Capture the cell that displays the provided text and extract its (x, y) central coordinate. 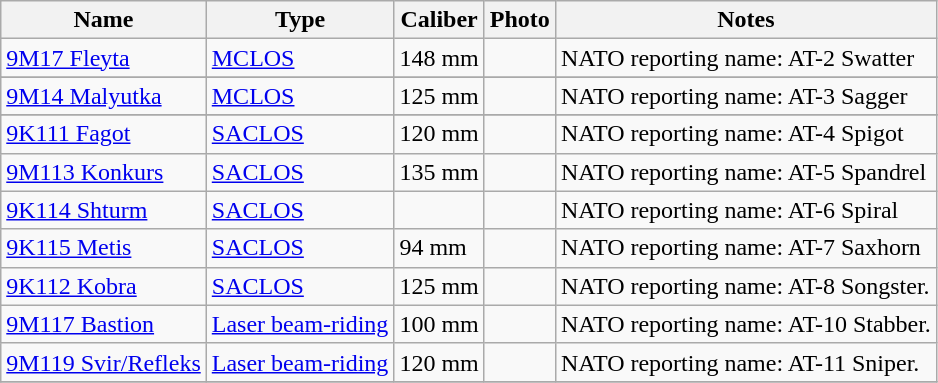
9K112 Kobra (104, 286)
NATO reporting name: AT-4 Spigot (746, 134)
NATO reporting name: AT-11 Sniper. (746, 362)
9K114 Shturm (104, 210)
148 mm (439, 58)
100 mm (439, 324)
Caliber (439, 20)
NATO reporting name: AT-8 Songster. (746, 286)
NATO reporting name: AT-5 Spandrel (746, 172)
Type (300, 20)
9M14 Malyutka (104, 96)
NATO reporting name: AT-2 Swatter (746, 58)
135 mm (439, 172)
94 mm (439, 248)
NATO reporting name: AT-3 Sagger (746, 96)
9K111 Fagot (104, 134)
9K115 Metis (104, 248)
NATO reporting name: AT-7 Saxhorn (746, 248)
Photo (520, 20)
9M117 Bastion (104, 324)
Name (104, 20)
9M119 Svir/Refleks (104, 362)
9M113 Konkurs (104, 172)
9M17 Fleyta (104, 58)
NATO reporting name: AT-6 Spiral (746, 210)
NATO reporting name: AT-10 Stabber. (746, 324)
Notes (746, 20)
